Scan for the cell matching the given text and deliver its [X, Y] coordinate at center. 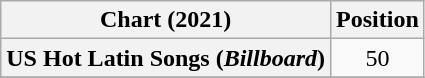
US Hot Latin Songs (Billboard) [166, 58]
Position [378, 20]
50 [378, 58]
Chart (2021) [166, 20]
